Detect which cell encompasses the target text, then output its (x, y) center coordinate. 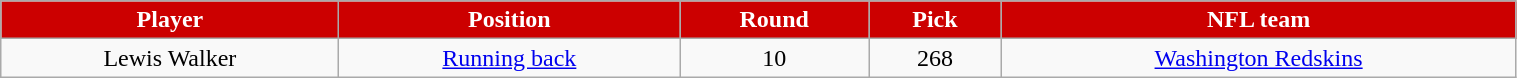
Running back (510, 58)
Position (510, 20)
Round (774, 20)
Washington Redskins (1258, 58)
10 (774, 58)
Pick (935, 20)
NFL team (1258, 20)
Player (170, 20)
Lewis Walker (170, 58)
268 (935, 58)
